For the text-containing cell, return its midpoint in [X, Y] coordinate format. 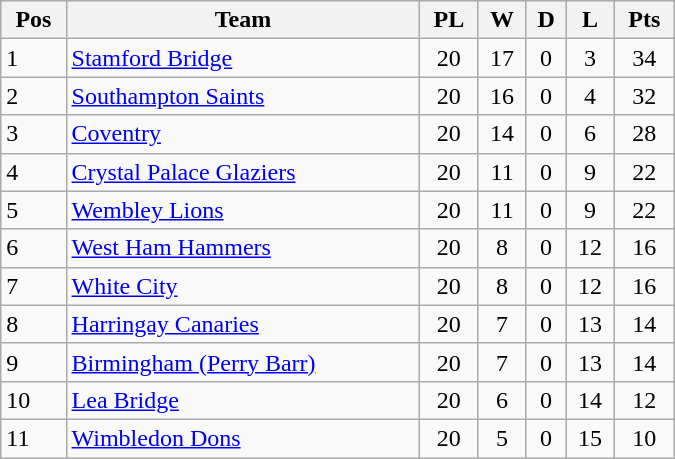
Team [243, 20]
Wembley Lions [243, 210]
Harringay Canaries [243, 324]
Pos [34, 20]
Coventry [243, 134]
28 [644, 134]
Pts [644, 20]
34 [644, 58]
32 [644, 96]
15 [590, 438]
17 [502, 58]
White City [243, 286]
Stamford Bridge [243, 58]
Southampton Saints [243, 96]
1 [34, 58]
D [546, 20]
Wimbledon Dons [243, 438]
Lea Bridge [243, 400]
West Ham Hammers [243, 248]
L [590, 20]
Birmingham (Perry Barr) [243, 362]
2 [34, 96]
W [502, 20]
Crystal Palace Glaziers [243, 172]
PL [449, 20]
